Return the [X, Y] coordinate for the center point of the cell that contains the specified text.  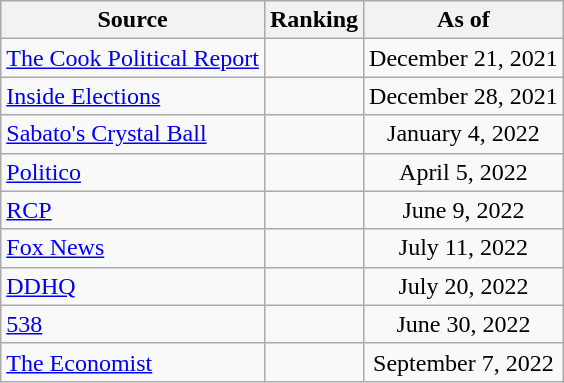
December 28, 2021 [464, 96]
Sabato's Crystal Ball [133, 134]
The Cook Political Report [133, 58]
As of [464, 20]
Ranking [314, 20]
Source [133, 20]
Inside Elections [133, 96]
538 [133, 324]
July 11, 2022 [464, 248]
December 21, 2021 [464, 58]
June 9, 2022 [464, 210]
June 30, 2022 [464, 324]
The Economist [133, 362]
July 20, 2022 [464, 286]
RCP [133, 210]
Politico [133, 172]
Fox News [133, 248]
DDHQ [133, 286]
September 7, 2022 [464, 362]
January 4, 2022 [464, 134]
April 5, 2022 [464, 172]
